Return [X, Y] of the center of cell containing provided text 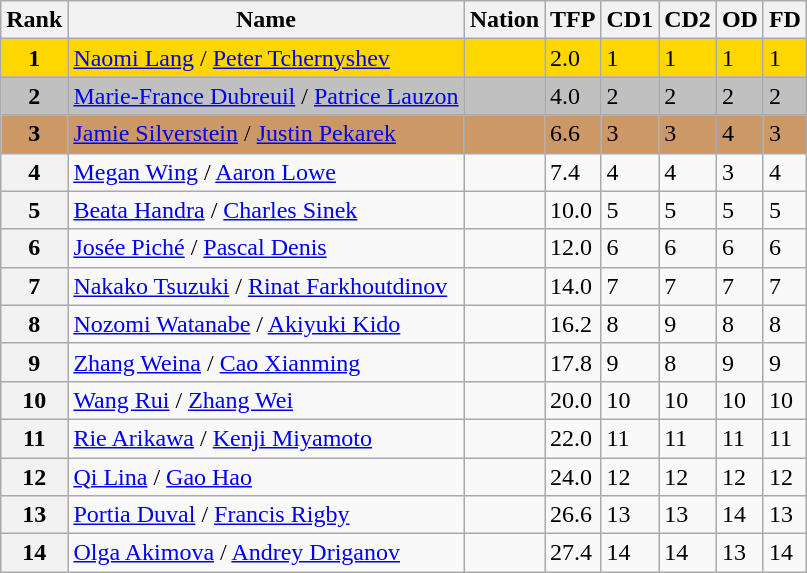
14.0 [573, 286]
10.0 [573, 210]
OD [740, 20]
24.0 [573, 477]
6.6 [573, 134]
FD [784, 20]
Nation [504, 20]
12.0 [573, 248]
TFP [573, 20]
4.0 [573, 96]
CD1 [630, 20]
16.2 [573, 324]
20.0 [573, 400]
22.0 [573, 438]
Beata Handra / Charles Sinek [266, 210]
Naomi Lang / Peter Tchernyshev [266, 58]
Olga Akimova / Andrey Driganov [266, 553]
Wang Rui / Zhang Wei [266, 400]
Nakako Tsuzuki / Rinat Farkhoutdinov [266, 286]
7.4 [573, 172]
Qi Lina / Gao Hao [266, 477]
Zhang Weina / Cao Xianming [266, 362]
Nozomi Watanabe / Akiyuki Kido [266, 324]
26.6 [573, 515]
Megan Wing / Aaron Lowe [266, 172]
Rank [34, 20]
17.8 [573, 362]
Jamie Silverstein / Justin Pekarek [266, 134]
Josée Piché / Pascal Denis [266, 248]
Marie-France Dubreuil / Patrice Lauzon [266, 96]
Rie Arikawa / Kenji Miyamoto [266, 438]
27.4 [573, 553]
2.0 [573, 58]
Portia Duval / Francis Rigby [266, 515]
Name [266, 20]
CD2 [688, 20]
